Determine the (x, y) coordinate at the center of the cell enclosing the given text.  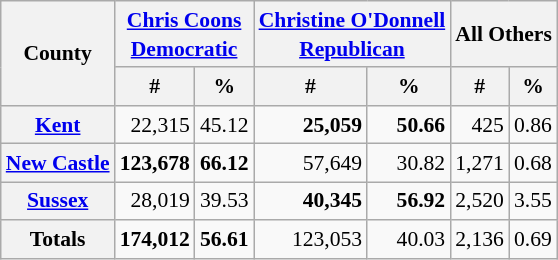
123,053 (311, 239)
28,019 (155, 201)
0.68 (533, 163)
123,678 (155, 163)
Sussex (58, 201)
56.92 (408, 201)
0.69 (533, 239)
2,520 (480, 201)
425 (480, 125)
Chris CoonsDemocratic (184, 34)
25,059 (311, 125)
2,136 (480, 239)
57,649 (311, 163)
New Castle (58, 163)
3.55 (533, 201)
0.86 (533, 125)
County (58, 53)
40,345 (311, 201)
Totals (58, 239)
30.82 (408, 163)
1,271 (480, 163)
Christine O'DonnellRepublican (352, 34)
50.66 (408, 125)
22,315 (155, 125)
66.12 (224, 163)
All Others (504, 34)
40.03 (408, 239)
45.12 (224, 125)
174,012 (155, 239)
56.61 (224, 239)
39.53 (224, 201)
Kent (58, 125)
